Locate the cell with the specified text and output its (x, y) center coordinate. 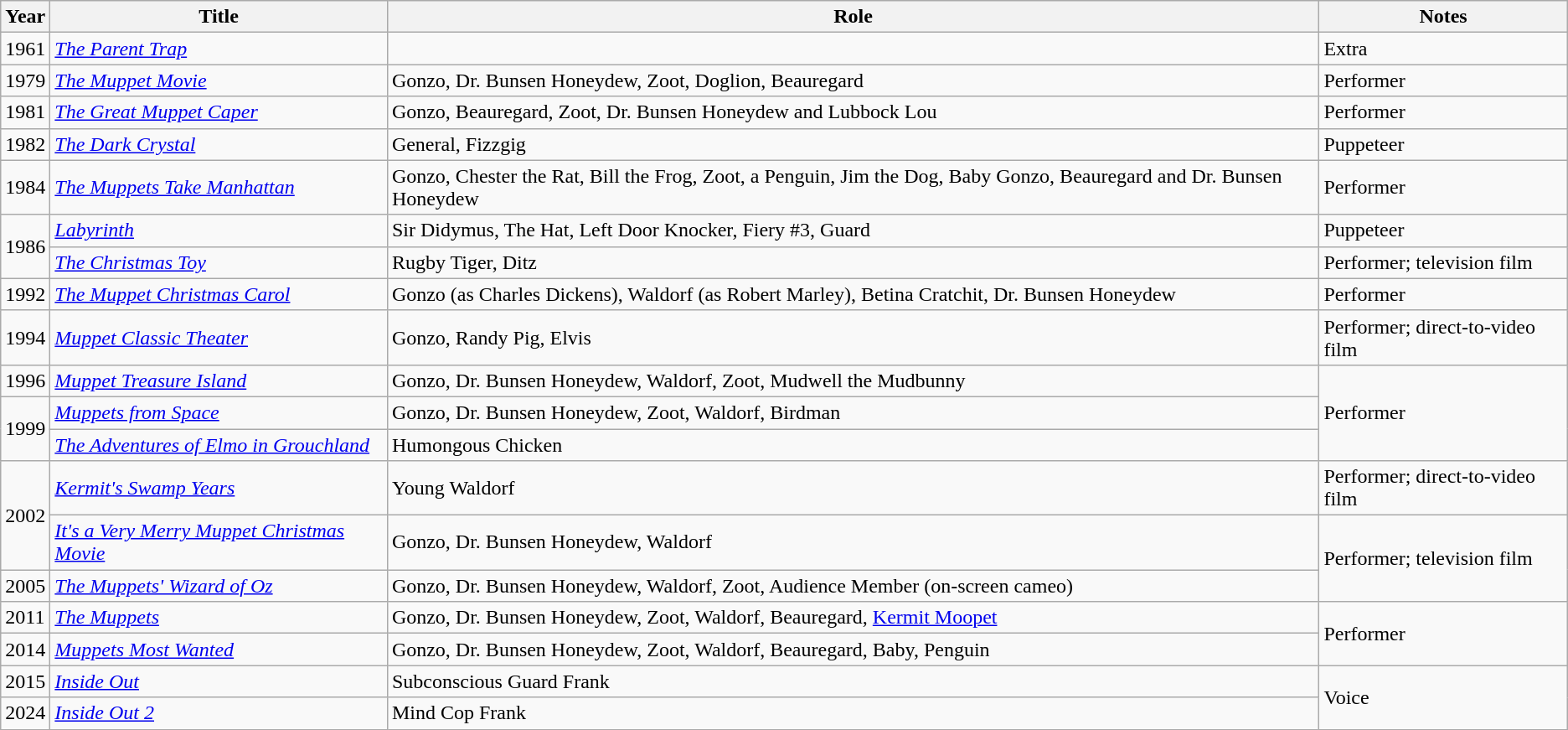
Extra (1443, 49)
The Muppet Christmas Carol (219, 294)
Title (219, 17)
1984 (25, 188)
Young Waldorf (853, 488)
Muppet Treasure Island (219, 381)
Gonzo (as Charles Dickens), Waldorf (as Robert Marley), Betina Cratchit, Dr. Bunsen Honeydew (853, 294)
Gonzo, Dr. Bunsen Honeydew, Zoot, Doglion, Beauregard (853, 80)
Voice (1443, 697)
Labyrinth (219, 230)
Inside Out 2 (219, 713)
2011 (25, 618)
The Muppets (219, 618)
1992 (25, 294)
Gonzo, Dr. Bunsen Honeydew, Zoot, Waldorf, Beauregard, Baby, Penguin (853, 650)
Year (25, 17)
1996 (25, 381)
1979 (25, 80)
1982 (25, 144)
Gonzo, Randy Pig, Elvis (853, 337)
2014 (25, 650)
The Muppets Take Manhattan (219, 188)
The Muppet Movie (219, 80)
1999 (25, 428)
Gonzo, Dr. Bunsen Honeydew, Waldorf, Zoot, Mudwell the Mudbunny (853, 381)
Notes (1443, 17)
The Dark Crystal (219, 144)
It's a Very Merry Muppet Christmas Movie (219, 543)
Gonzo, Chester the Rat, Bill the Frog, Zoot, a Penguin, Jim the Dog, Baby Gonzo, Beauregard and Dr. Bunsen Honeydew (853, 188)
Muppets from Space (219, 412)
2015 (25, 681)
The Adventures of Elmo in Grouchland (219, 445)
Muppets Most Wanted (219, 650)
General, Fizzgig (853, 144)
The Christmas Toy (219, 262)
Gonzo, Dr. Bunsen Honeydew, Zoot, Waldorf, Beauregard, Kermit Moopet (853, 618)
1986 (25, 246)
Kermit's Swamp Years (219, 488)
Muppet Classic Theater (219, 337)
2024 (25, 713)
Gonzo, Dr. Bunsen Honeydew, Zoot, Waldorf, Birdman (853, 412)
2002 (25, 515)
Mind Cop Frank (853, 713)
Gonzo, Dr. Bunsen Honeydew, Waldorf, Zoot, Audience Member (on-screen cameo) (853, 586)
2005 (25, 586)
The Muppets' Wizard of Oz (219, 586)
Inside Out (219, 681)
The Great Muppet Caper (219, 112)
The Parent Trap (219, 49)
Role (853, 17)
Gonzo, Dr. Bunsen Honeydew, Waldorf (853, 543)
1981 (25, 112)
1961 (25, 49)
Sir Didymus, The Hat, Left Door Knocker, Fiery #3, Guard (853, 230)
Gonzo, Beauregard, Zoot, Dr. Bunsen Honeydew and Lubbock Lou (853, 112)
1994 (25, 337)
Rugby Tiger, Ditz (853, 262)
Subconscious Guard Frank (853, 681)
Humongous Chicken (853, 445)
